Locate the cell with the specified text and output its [X, Y] center coordinate. 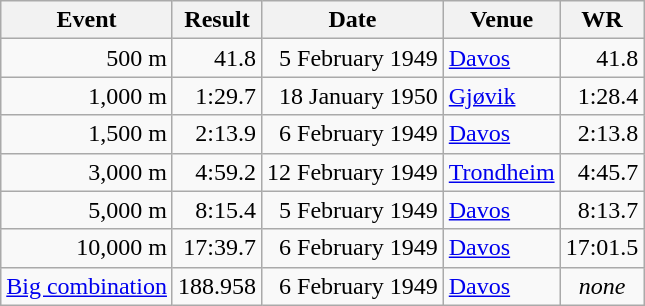
Venue [502, 20]
2:13.8 [602, 134]
500 m [87, 58]
Result [216, 20]
Trondheim [502, 172]
Event [87, 20]
10,000 m [87, 248]
5,000 m [87, 210]
Big combination [87, 286]
none [602, 286]
12 February 1949 [353, 172]
17:39.7 [216, 248]
4:59.2 [216, 172]
1:29.7 [216, 96]
4:45.7 [602, 172]
17:01.5 [602, 248]
3,000 m [87, 172]
8:13.7 [602, 210]
1,000 m [87, 96]
WR [602, 20]
2:13.9 [216, 134]
Date [353, 20]
8:15.4 [216, 210]
1:28.4 [602, 96]
18 January 1950 [353, 96]
188.958 [216, 286]
Gjøvik [502, 96]
1,500 m [87, 134]
